Capture the cell that displays the provided text and extract its [X, Y] central coordinate. 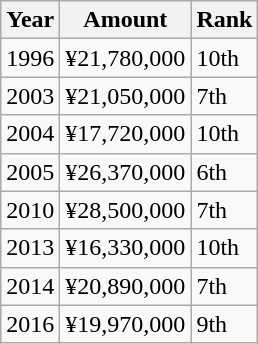
¥21,780,000 [126, 58]
¥21,050,000 [126, 96]
2016 [30, 324]
¥20,890,000 [126, 286]
¥16,330,000 [126, 248]
2004 [30, 134]
Rank [224, 20]
2014 [30, 286]
2010 [30, 210]
2005 [30, 172]
¥28,500,000 [126, 210]
9th [224, 324]
2013 [30, 248]
¥26,370,000 [126, 172]
¥17,720,000 [126, 134]
1996 [30, 58]
6th [224, 172]
2003 [30, 96]
Amount [126, 20]
¥19,970,000 [126, 324]
Year [30, 20]
